From the cell containing the given text, extract its center point as [X, Y] coordinate. 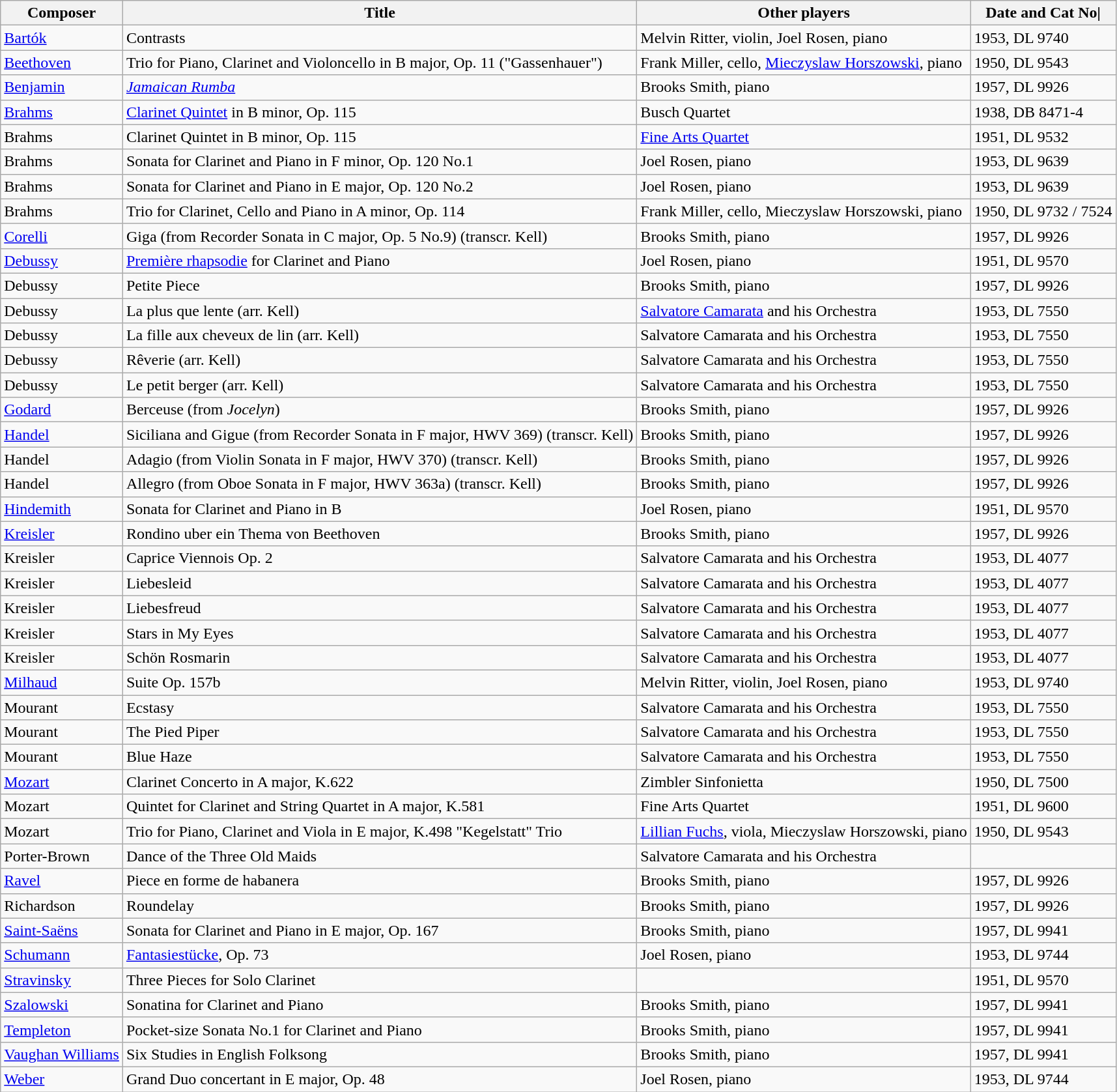
Vaughan Williams [62, 1054]
The Pied Piper [379, 732]
Trio for Piano, Clarinet and Violoncello in B major, Op. 11 ("Gassenhauer") [379, 63]
Grand Duo concertant in E major, Op. 48 [379, 1079]
Benjamin [62, 87]
Liebesleid [379, 583]
Templeton [62, 1029]
Title [379, 13]
Clarinet Concerto in A major, K.622 [379, 782]
Pocket-size Sonata No.1 for Clarinet and Piano [379, 1029]
Stars in My Eyes [379, 633]
Porter-Brown [62, 856]
Godard [62, 410]
Sonata for Clarinet and Piano in E major, Op. 120 No.2 [379, 186]
Suite Op. 157b [379, 682]
La plus que lente (arr. Kell) [379, 311]
Piece en forme de habanera [379, 881]
Le petit berger (arr. Kell) [379, 385]
Milhaud [62, 682]
Busch Quartet [804, 112]
1951, DL 9532 [1043, 137]
1950, DL 7500 [1043, 782]
Ravel [62, 881]
Three Pieces for Solo Clarinet [379, 980]
Giga (from Recorder Sonata in C major, Op. 5 No.9) (transcr. Kell) [379, 236]
Bartók [62, 38]
Contrasts [379, 38]
Corelli [62, 236]
Quintet for Clarinet and String Quartet in A major, K.581 [379, 807]
Dance of the Three Old Maids [379, 856]
Sonata for Clarinet and Piano in B [379, 509]
Petite Piece [379, 285]
Trio for Piano, Clarinet and Viola in E major, K.498 "Kegelstatt" Trio [379, 831]
Caprice Viennois Op. 2 [379, 558]
Roundelay [379, 906]
Schumann [62, 955]
Première rhapsodie for Clarinet and Piano [379, 261]
Rêverie (arr. Kell) [379, 360]
Weber [62, 1079]
Liebesfreud [379, 608]
Siciliana and Gigue (from Recorder Sonata in F major, HWV 369) (transcr. Kell) [379, 435]
Beethoven [62, 63]
Ecstasy [379, 707]
Stravinsky [62, 980]
1951, DL 9600 [1043, 807]
Composer [62, 13]
1938, DB 8471-4 [1043, 112]
Berceuse (from Jocelyn) [379, 410]
1950, DL 9732 / 7524 [1043, 211]
Saint-Saëns [62, 930]
Blue Haze [379, 757]
Richardson [62, 906]
Allegro (from Oboe Sonata in F major, HWV 363a) (transcr. Kell) [379, 484]
Sonata for Clarinet and Piano in E major, Op. 167 [379, 930]
Other players [804, 13]
Szalowski [62, 1005]
Lillian Fuchs, viola, Mieczyslaw Horszowski, piano [804, 831]
Rondino uber ein Thema von Beethoven [379, 534]
La fille aux cheveux de lin (arr. Kell) [379, 336]
Date and Cat No| [1043, 13]
Hindemith [62, 509]
Zimbler Sinfonietta [804, 782]
Schön Rosmarin [379, 657]
Trio for Clarinet, Cello and Piano in A minor, Op. 114 [379, 211]
Fantasiestücke, Op. 73 [379, 955]
Adagio (from Violin Sonata in F major, HWV 370) (transcr. Kell) [379, 459]
Sonata for Clarinet and Piano in F minor, Op. 120 No.1 [379, 162]
Jamaican Rumba [379, 87]
Six Studies in English Folksong [379, 1054]
Sonatina for Clarinet and Piano [379, 1005]
